Search for the cell housing the specified text and yield its [X, Y] center coordinate. 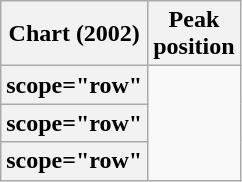
Peakposition [194, 34]
Chart (2002) [74, 34]
